Identify which cell holds the provided text, then report its [x, y] central coordinate. 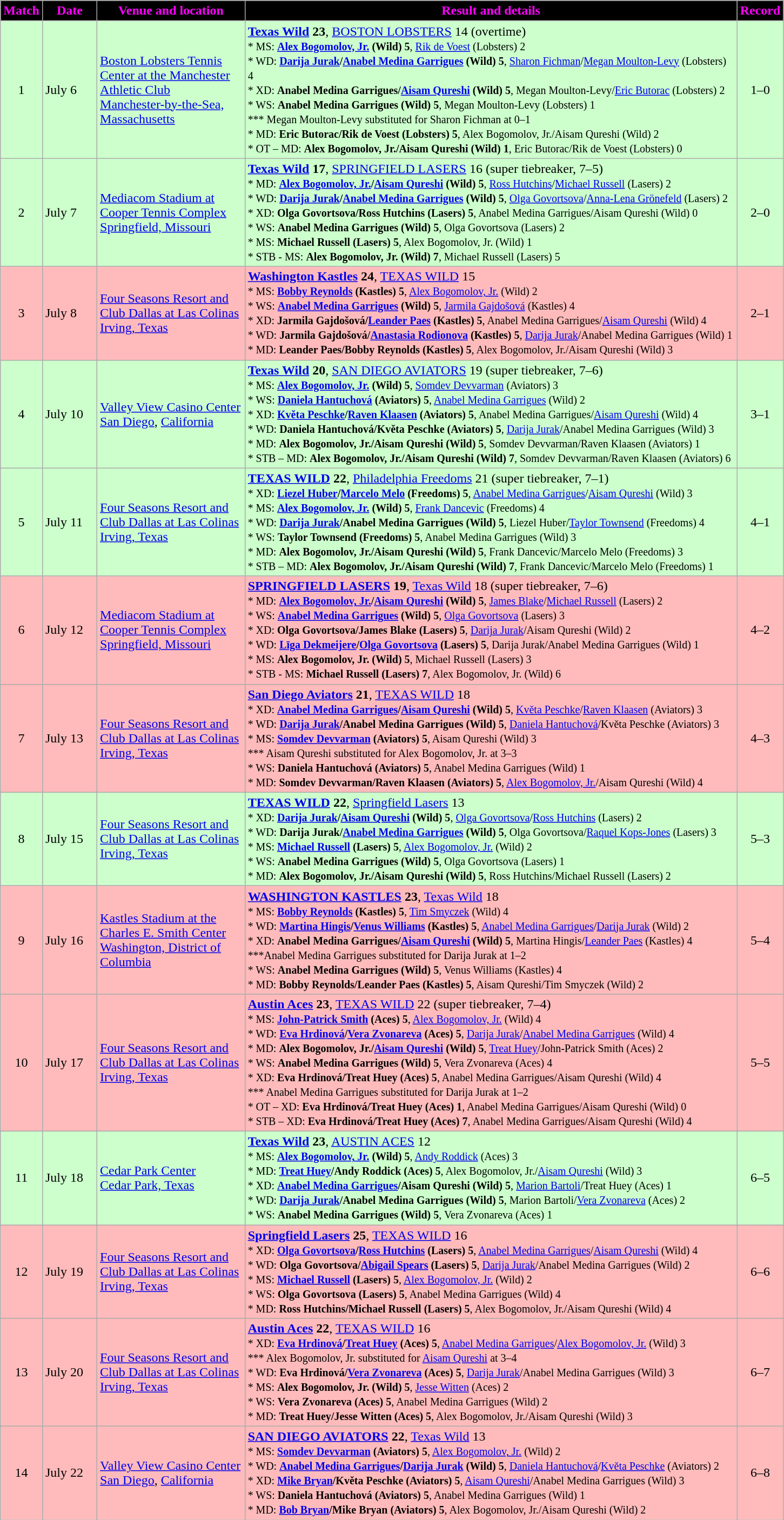
July 6 [69, 90]
July 18 [69, 1178]
6–5 [760, 1178]
July 20 [69, 1372]
8 [22, 839]
5–5 [760, 1062]
July 16 [69, 940]
July 10 [69, 414]
July 8 [69, 313]
July 7 [69, 212]
Venue and location [171, 11]
July 11 [69, 522]
10 [22, 1062]
Boston Lobsters Tennis Center at the Manchester Athletic ClubManchester-by-the-Sea, Massachusetts [171, 90]
Date [69, 11]
Match [22, 11]
4–1 [760, 522]
Result and details [491, 11]
July 13 [69, 738]
2–1 [760, 313]
5 [22, 522]
4 [22, 414]
2–0 [760, 212]
5–4 [760, 940]
11 [22, 1178]
13 [22, 1372]
6–8 [760, 1473]
2 [22, 212]
3–1 [760, 414]
12 [22, 1271]
July 19 [69, 1271]
6 [22, 630]
6–6 [760, 1271]
7 [22, 738]
Cedar Park CenterCedar Park, Texas [171, 1178]
Record [760, 11]
5–3 [760, 839]
4–2 [760, 630]
4–3 [760, 738]
3 [22, 313]
9 [22, 940]
July 15 [69, 839]
1 [22, 90]
Kastles Stadium at the Charles E. Smith CenterWashington, District of Columbia [171, 940]
1–0 [760, 90]
July 12 [69, 630]
July 17 [69, 1062]
14 [22, 1473]
July 22 [69, 1473]
6–7 [760, 1372]
